Identify which cell holds the provided text, then report its (X, Y) central coordinate. 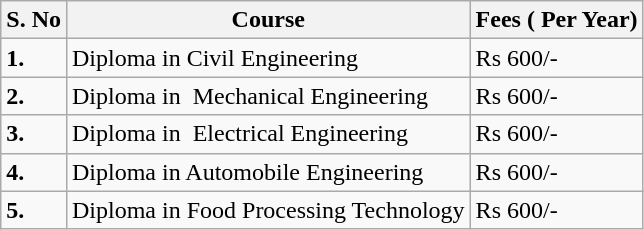
4. (34, 172)
Diploma in Electrical Engineering (268, 134)
Fees ( Per Year) (556, 20)
Diploma in Civil Engineering (268, 58)
2. (34, 96)
Course (268, 20)
Diploma in Food Processing Technology (268, 210)
Diploma in Mechanical Engineering (268, 96)
S. No (34, 20)
3. (34, 134)
5. (34, 210)
Diploma in Automobile Engineering (268, 172)
1. (34, 58)
